Return [x, y] of the center of cell containing provided text 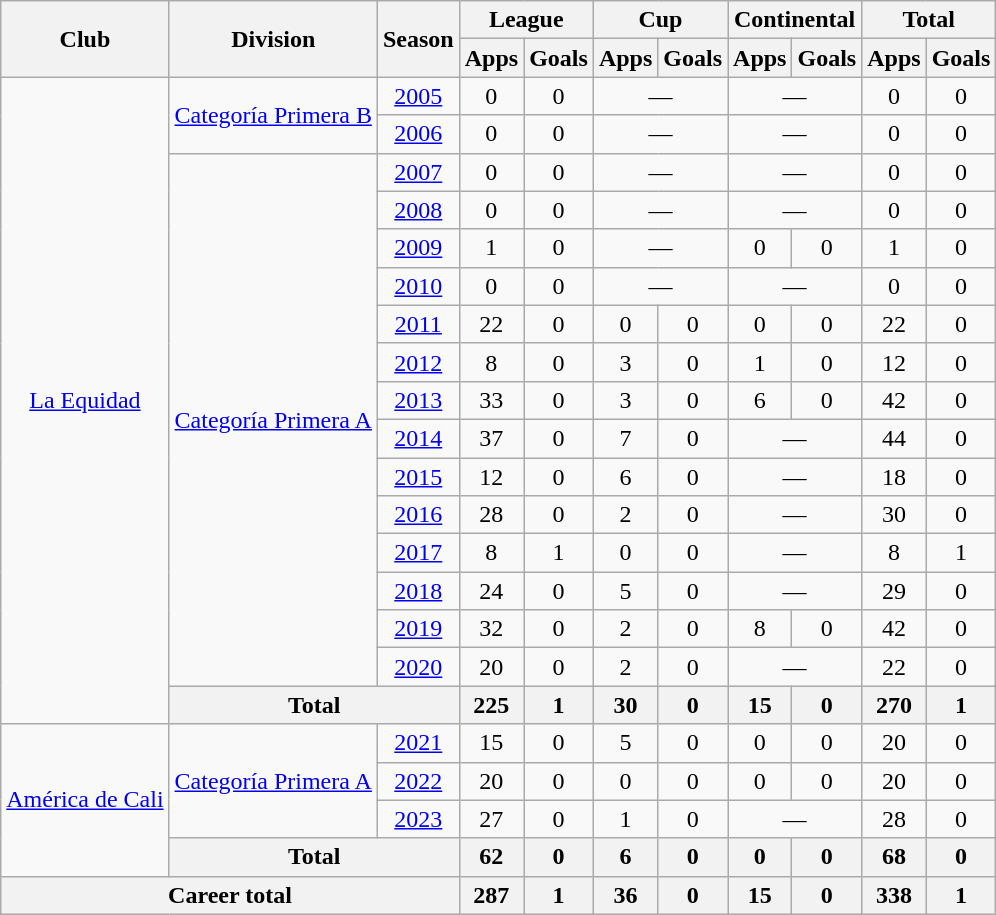
Division [273, 39]
League [526, 20]
2016 [418, 515]
37 [491, 438]
2017 [418, 553]
Club [85, 39]
62 [491, 857]
Career total [230, 895]
33 [491, 400]
44 [894, 438]
338 [894, 895]
2009 [418, 248]
225 [491, 705]
2020 [418, 667]
68 [894, 857]
32 [491, 629]
2021 [418, 743]
27 [491, 819]
2007 [418, 172]
Season [418, 39]
Cup [660, 20]
2008 [418, 210]
2015 [418, 477]
2023 [418, 819]
2010 [418, 286]
287 [491, 895]
Categoría Primera B [273, 115]
La Equidad [85, 400]
24 [491, 591]
29 [894, 591]
270 [894, 705]
2011 [418, 324]
2013 [418, 400]
2006 [418, 134]
36 [625, 895]
2005 [418, 96]
América de Cali [85, 800]
2019 [418, 629]
2014 [418, 438]
2018 [418, 591]
7 [625, 438]
Continental [795, 20]
2022 [418, 781]
18 [894, 477]
2012 [418, 362]
